Extract the (x, y) coordinate from the center of the cell holding the provided text.  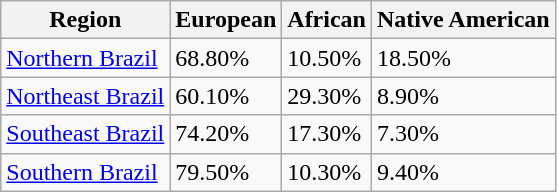
17.30% (327, 134)
29.30% (327, 96)
10.30% (327, 172)
African (327, 20)
Native American (463, 20)
Southeast Brazil (86, 134)
79.50% (226, 172)
European (226, 20)
9.40% (463, 172)
68.80% (226, 58)
74.20% (226, 134)
8.90% (463, 96)
Northeast Brazil (86, 96)
18.50% (463, 58)
7.30% (463, 134)
60.10% (226, 96)
Region (86, 20)
Southern Brazil (86, 172)
10.50% (327, 58)
Northern Brazil (86, 58)
